For the text-containing cell, return its midpoint in (X, Y) coordinate format. 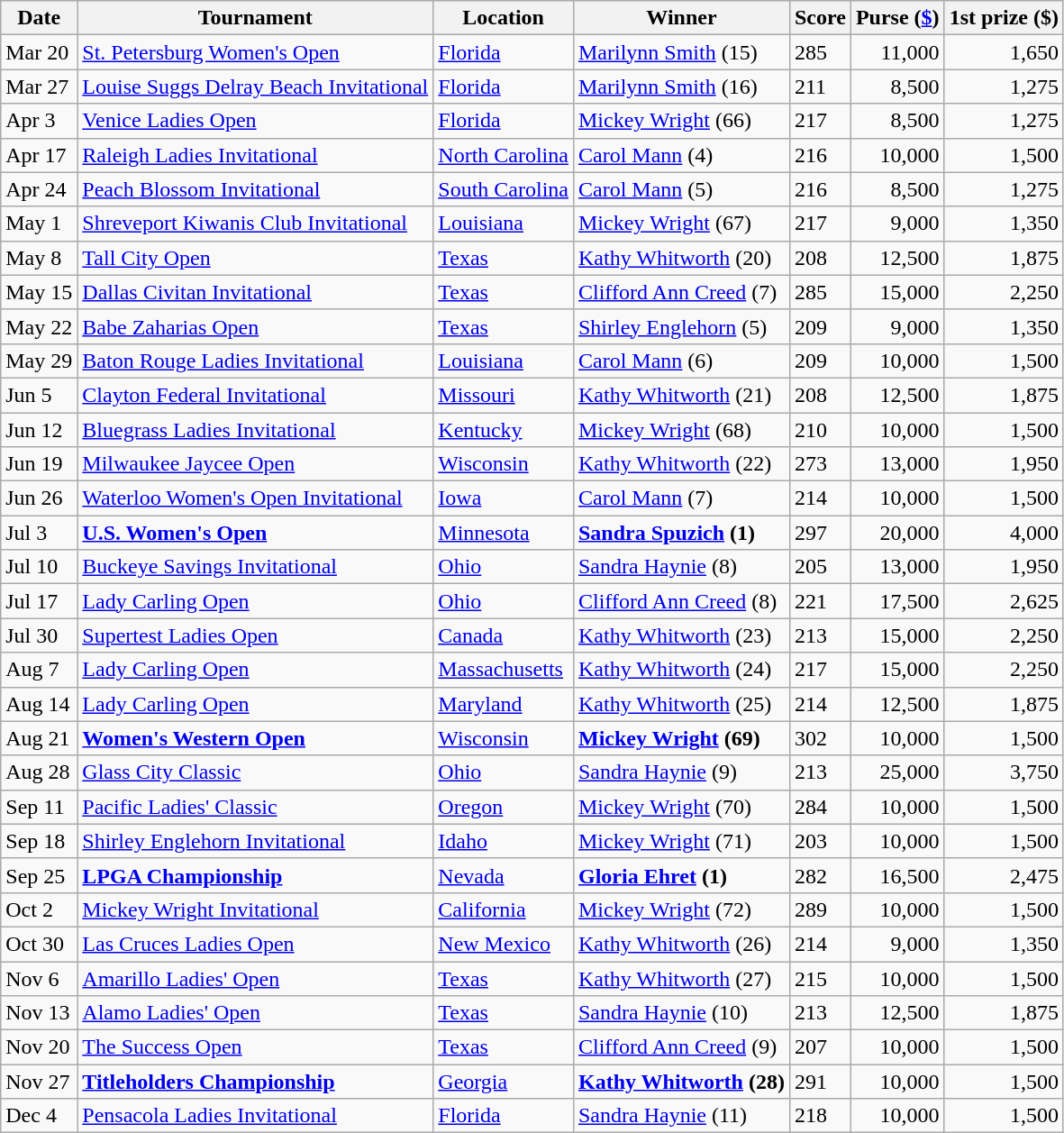
Jun 19 (40, 464)
Nov 13 (40, 1013)
273 (820, 464)
Winner (681, 18)
Missouri (504, 395)
291 (820, 1082)
May 8 (40, 258)
May 15 (40, 292)
St. Petersburg Women's Open (256, 52)
Peach Blossom Invitational (256, 189)
Raleigh Ladies Invitational (256, 155)
Kathy Whitworth (21) (681, 395)
Amarillo Ladies' Open (256, 978)
Carol Mann (6) (681, 361)
Marilynn Smith (15) (681, 52)
May 29 (40, 361)
Kathy Whitworth (23) (681, 635)
Kathy Whitworth (24) (681, 670)
Kathy Whitworth (25) (681, 704)
Dallas Civitan Invitational (256, 292)
Buckeye Savings Invitational (256, 567)
U.S. Women's Open (256, 533)
Jun 12 (40, 430)
LPGA Championship (256, 875)
284 (820, 807)
Clifford Ann Creed (7) (681, 292)
25,000 (897, 772)
282 (820, 875)
Location (504, 18)
Apr 3 (40, 121)
Shirley Englehorn (5) (681, 326)
Venice Ladies Open (256, 121)
North Carolina (504, 155)
Mar 27 (40, 87)
215 (820, 978)
Baton Rouge Ladies Invitational (256, 361)
Jul 10 (40, 567)
Jun 5 (40, 395)
2,475 (1004, 875)
11,000 (897, 52)
Nov 27 (40, 1082)
Alamo Ladies' Open (256, 1013)
Jul 17 (40, 601)
Georgia (504, 1082)
Kathy Whitworth (26) (681, 944)
205 (820, 567)
Aug 14 (40, 704)
Waterloo Women's Open Invitational (256, 498)
Sep 18 (40, 841)
New Mexico (504, 944)
302 (820, 738)
Score (820, 18)
Supertest Ladies Open (256, 635)
Jul 3 (40, 533)
Aug 21 (40, 738)
Purse ($) (897, 18)
Mickey Wright (72) (681, 909)
Kathy Whitworth (22) (681, 464)
Jun 26 (40, 498)
South Carolina (504, 189)
Oregon (504, 807)
Date (40, 18)
Kathy Whitworth (20) (681, 258)
Sep 25 (40, 875)
Sandra Spuzich (1) (681, 533)
Sandra Haynie (8) (681, 567)
16,500 (897, 875)
Shirley Englehorn Invitational (256, 841)
Minnesota (504, 533)
Kathy Whitworth (28) (681, 1082)
Louise Suggs Delray Beach Invitational (256, 87)
Nov 20 (40, 1047)
Mickey Wright (71) (681, 841)
210 (820, 430)
Kathy Whitworth (27) (681, 978)
Aug 28 (40, 772)
20,000 (897, 533)
297 (820, 533)
Carol Mann (5) (681, 189)
Clifford Ann Creed (8) (681, 601)
Carol Mann (4) (681, 155)
The Success Open (256, 1047)
289 (820, 909)
Glass City Classic (256, 772)
Mickey Wright (69) (681, 738)
221 (820, 601)
Carol Mann (7) (681, 498)
Canada (504, 635)
California (504, 909)
Sandra Haynie (10) (681, 1013)
Apr 24 (40, 189)
218 (820, 1116)
Mickey Wright (68) (681, 430)
Pensacola Ladies Invitational (256, 1116)
211 (820, 87)
207 (820, 1047)
Mickey Wright Invitational (256, 909)
Sandra Haynie (9) (681, 772)
Babe Zaharias Open (256, 326)
Mickey Wright (66) (681, 121)
2,625 (1004, 601)
Iowa (504, 498)
Women's Western Open (256, 738)
Milwaukee Jaycee Open (256, 464)
Bluegrass Ladies Invitational (256, 430)
Mickey Wright (67) (681, 224)
Apr 17 (40, 155)
May 22 (40, 326)
3,750 (1004, 772)
Las Cruces Ladies Open (256, 944)
203 (820, 841)
Tall City Open (256, 258)
1st prize ($) (1004, 18)
Clayton Federal Invitational (256, 395)
Tournament (256, 18)
Nov 6 (40, 978)
17,500 (897, 601)
Idaho (504, 841)
Nevada (504, 875)
4,000 (1004, 533)
Titleholders Championship (256, 1082)
Massachusetts (504, 670)
Aug 7 (40, 670)
Clifford Ann Creed (9) (681, 1047)
Oct 30 (40, 944)
Marilynn Smith (16) (681, 87)
Shreveport Kiwanis Club Invitational (256, 224)
Mar 20 (40, 52)
1,650 (1004, 52)
Kentucky (504, 430)
Gloria Ehret (1) (681, 875)
Jul 30 (40, 635)
May 1 (40, 224)
Sep 11 (40, 807)
Maryland (504, 704)
Sandra Haynie (11) (681, 1116)
Mickey Wright (70) (681, 807)
Oct 2 (40, 909)
Dec 4 (40, 1116)
Pacific Ladies' Classic (256, 807)
